Provide the [x, y] coordinate of the cell's center where the given text is located.  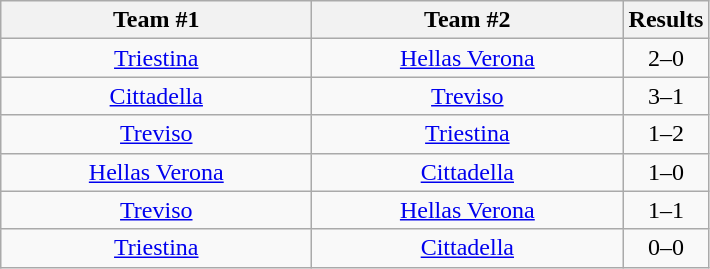
1–2 [666, 134]
3–1 [666, 96]
Team #2 [468, 20]
1–0 [666, 172]
Team #1 [156, 20]
0–0 [666, 248]
Results [666, 20]
2–0 [666, 58]
1–1 [666, 210]
